Return the (x, y) coordinate for the center point of the cell that contains the specified text.  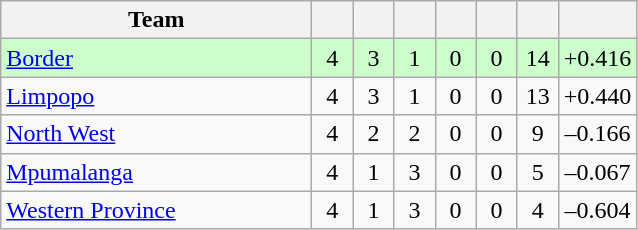
Mpumalanga (156, 172)
Border (156, 58)
Limpopo (156, 96)
Western Province (156, 210)
13 (538, 96)
14 (538, 58)
–0.604 (598, 210)
–0.166 (598, 134)
Team (156, 20)
–0.067 (598, 172)
+0.440 (598, 96)
+0.416 (598, 58)
9 (538, 134)
5 (538, 172)
North West (156, 134)
